Return the (X, Y) coordinate for the center point of the cell that contains the specified text.  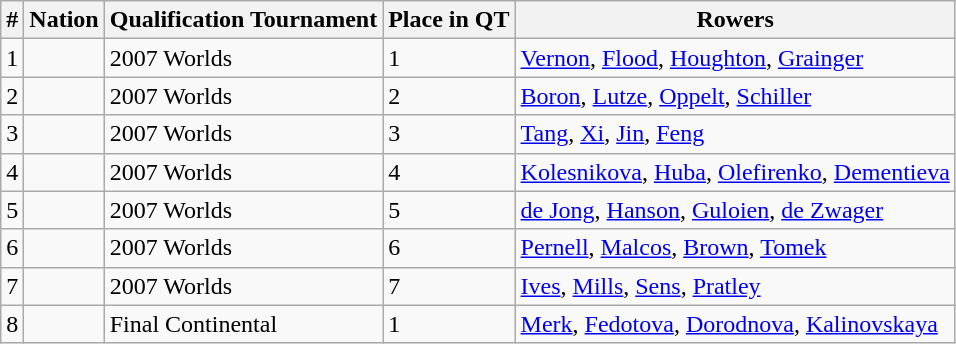
Qualification Tournament (243, 20)
# (12, 20)
8 (12, 324)
Kolesnikova, Huba, Olefirenko, Dementieva (735, 172)
Final Continental (243, 324)
Boron, Lutze, Oppelt, Schiller (735, 96)
Vernon, Flood, Houghton, Grainger (735, 58)
Place in QT (449, 20)
Merk, Fedotova, Dorodnova, Kalinovskaya (735, 324)
Tang, Xi, Jin, Feng (735, 134)
de Jong, Hanson, Guloien, de Zwager (735, 210)
Rowers (735, 20)
Nation (64, 20)
Ives, Mills, Sens, Pratley (735, 286)
Pernell, Malcos, Brown, Tomek (735, 248)
